Detect which cell encompasses the target text, then output its (X, Y) center coordinate. 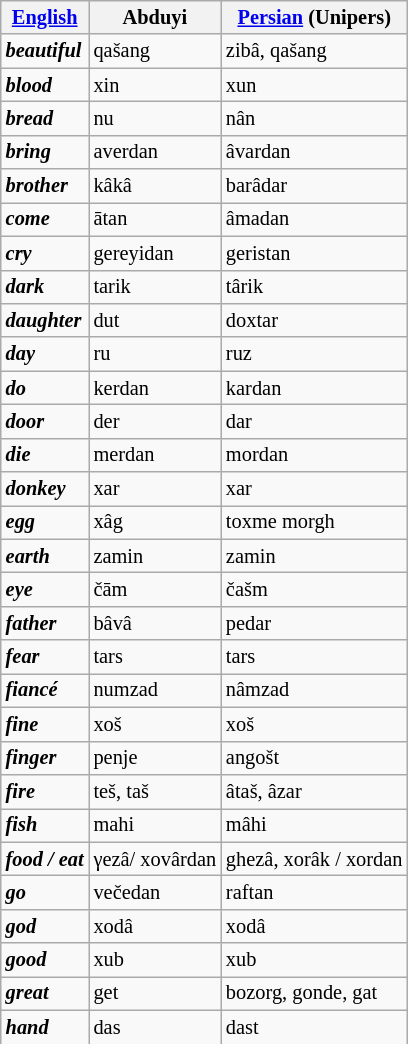
earth (45, 556)
dast (314, 1027)
fiancé (45, 690)
donkey (45, 489)
das (155, 1027)
gereyidan (155, 253)
dut (155, 320)
bozorg, gonde, gat (314, 993)
tarik (155, 287)
ātan (155, 219)
mahi (155, 825)
daughter (45, 320)
die (45, 455)
kardan (314, 388)
fish (45, 825)
bring (45, 152)
toxme morgh (314, 522)
der (155, 421)
xun (314, 85)
dar (314, 421)
good (45, 960)
beautiful (45, 51)
kâkâ (155, 186)
cry (45, 253)
blood (45, 85)
âvardan (314, 152)
fire (45, 791)
barâdar (314, 186)
qašang (155, 51)
dark (45, 287)
come (45, 219)
nân (314, 118)
hand (45, 1027)
merdan (155, 455)
kerdan (155, 388)
Abduyi (155, 17)
γezâ/ xovârdan (155, 859)
door (45, 421)
nu (155, 118)
târik (314, 287)
večedan (155, 892)
finger (45, 758)
angošt (314, 758)
âmadan (314, 219)
mordan (314, 455)
food / eat (45, 859)
âtaš, âzar (314, 791)
čašm (314, 589)
mâhi (314, 825)
ghezâ, xorâk / xordan (314, 859)
xin (155, 85)
eye (45, 589)
do (45, 388)
ruz (314, 354)
nâmzad (314, 690)
čām (155, 589)
zibâ, qašang (314, 51)
fear (45, 657)
pedar (314, 623)
brother (45, 186)
egg (45, 522)
penje (155, 758)
teš, taš (155, 791)
bâvâ (155, 623)
get (155, 993)
father (45, 623)
Persian (Unipers) (314, 17)
xâg (155, 522)
ru (155, 354)
day (45, 354)
doxtar (314, 320)
go (45, 892)
great (45, 993)
god (45, 926)
averdan (155, 152)
geristan (314, 253)
bread (45, 118)
raftan (314, 892)
numzad (155, 690)
English (45, 17)
fine (45, 724)
